Locate the cell with the specified text and output its [X, Y] center coordinate. 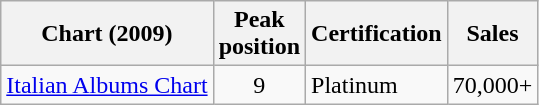
Peakposition [259, 34]
Certification [377, 34]
Platinum [377, 85]
70,000+ [492, 85]
Sales [492, 34]
9 [259, 85]
Italian Albums Chart [107, 85]
Chart (2009) [107, 34]
